For the text-containing cell, return its midpoint in [X, Y] coordinate format. 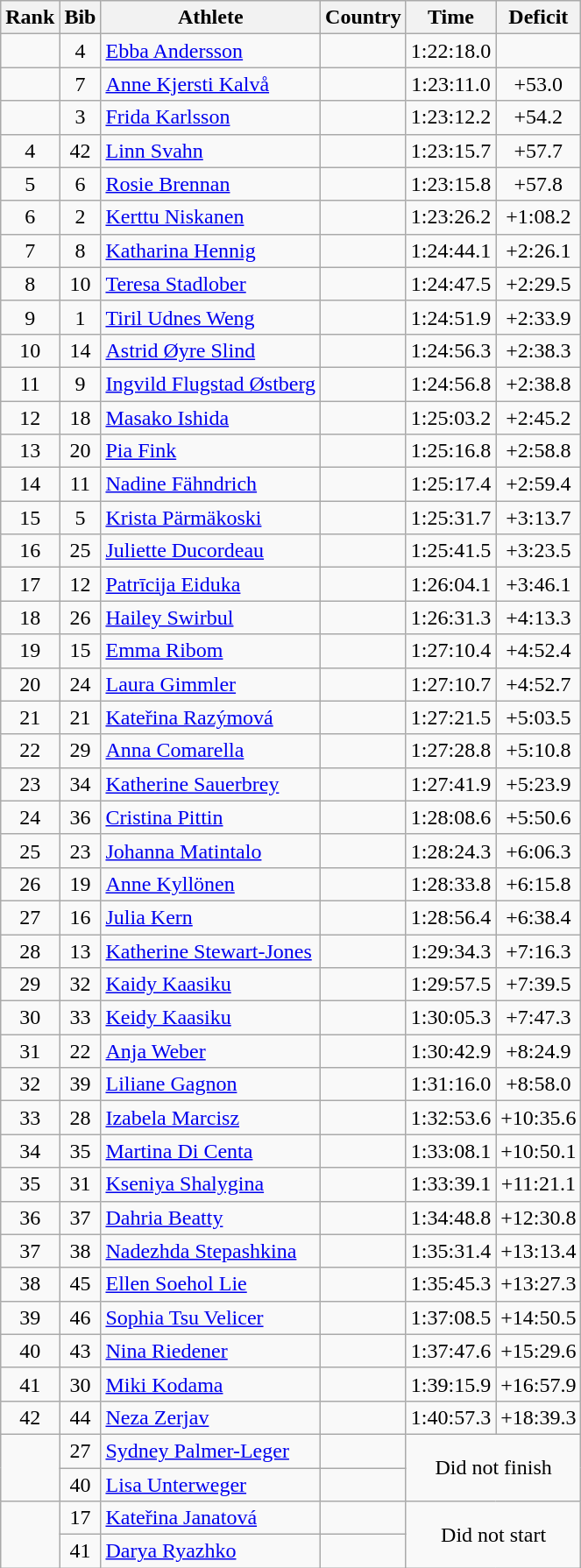
1:25:17.4 [450, 484]
+18:39.3 [538, 1417]
1:22:18.0 [450, 51]
1:24:47.5 [450, 284]
Ingvild Flugstad Østberg [210, 384]
1:25:31.7 [450, 518]
Cristina Pittin [210, 817]
Bib [81, 18]
+10:50.1 [538, 1151]
+5:03.5 [538, 717]
1:31:16.0 [450, 1084]
Martina Di Centa [210, 1151]
+6:38.4 [538, 917]
Did not finish [493, 1467]
3 [81, 117]
+2:29.5 [538, 284]
Did not start [493, 1535]
Ebba Andersson [210, 51]
1:23:15.7 [450, 151]
Anne Kjersti Kalvå [210, 84]
1:28:56.4 [450, 917]
1:32:53.6 [450, 1118]
+2:45.2 [538, 418]
Krista Pärmäkoski [210, 518]
Julia Kern [210, 917]
1:25:16.8 [450, 451]
Izabela Marcisz [210, 1118]
Nina Riedener [210, 1351]
+5:10.8 [538, 751]
1:29:57.5 [450, 985]
Time [450, 18]
Patrīcija Eiduka [210, 584]
+2:38.3 [538, 350]
Liliane Gagnon [210, 1084]
1:23:12.2 [450, 117]
Katherine Sauerbrey [210, 784]
+2:58.8 [538, 451]
1:23:15.8 [450, 184]
1:25:03.2 [450, 418]
+5:23.9 [538, 784]
+7:47.3 [538, 1018]
Ellen Soehol Lie [210, 1284]
+2:59.4 [538, 484]
1:29:34.3 [450, 950]
1:33:39.1 [450, 1184]
Anna Comarella [210, 751]
Teresa Stadlober [210, 284]
1:23:26.2 [450, 217]
+7:39.5 [538, 985]
+3:23.5 [538, 551]
+2:38.8 [538, 384]
1:24:44.1 [450, 251]
1:24:56.3 [450, 350]
46 [81, 1317]
1:37:47.6 [450, 1351]
1:26:04.1 [450, 584]
+16:57.9 [538, 1384]
Astrid Øyre Slind [210, 350]
+3:13.7 [538, 518]
+57.7 [538, 151]
Hailey Swirbul [210, 618]
+6:06.3 [538, 851]
Miki Kodama [210, 1384]
1 [81, 317]
1:27:21.5 [450, 717]
1:28:24.3 [450, 851]
+6:15.8 [538, 884]
Masako Ishida [210, 418]
1:27:41.9 [450, 784]
+14:50.5 [538, 1317]
Nadezhda Stepashkina [210, 1251]
Frida Karlsson [210, 117]
+12:30.8 [538, 1218]
Laura Gimmler [210, 684]
+13:13.4 [538, 1251]
+57.8 [538, 184]
Johanna Matintalo [210, 851]
Juliette Ducordeau [210, 551]
1:30:42.9 [450, 1051]
Rank [30, 18]
+54.2 [538, 117]
Deficit [538, 18]
Kseniya Shalygina [210, 1184]
+11:21.1 [538, 1184]
Sydney Palmer-Leger [210, 1451]
Anja Weber [210, 1051]
Dahria Beatty [210, 1218]
Sophia Tsu Velicer [210, 1317]
1:35:45.3 [450, 1284]
Linn Svahn [210, 151]
+53.0 [538, 84]
Kerttu Niskanen [210, 217]
1:37:08.5 [450, 1317]
+2:33.9 [538, 317]
Lisa Unterweger [210, 1485]
+10:35.6 [538, 1118]
+2:26.1 [538, 251]
1:24:56.8 [450, 384]
+4:52.4 [538, 651]
Darya Ryazhko [210, 1551]
1:27:10.7 [450, 684]
+8:58.0 [538, 1084]
1:33:08.1 [450, 1151]
1:39:15.9 [450, 1384]
+8:24.9 [538, 1051]
1:27:10.4 [450, 651]
+4:13.3 [538, 618]
1:26:31.3 [450, 618]
1:23:11.0 [450, 84]
1:28:08.6 [450, 817]
45 [81, 1284]
+4:52.7 [538, 684]
43 [81, 1351]
1:25:41.5 [450, 551]
Nadine Fähndrich [210, 484]
Keidy Kaasiku [210, 1018]
+1:08.2 [538, 217]
1:34:48.8 [450, 1218]
1:24:51.9 [450, 317]
+5:50.6 [538, 817]
Pia Fink [210, 451]
+7:16.3 [538, 950]
Kateřina Razýmová [210, 717]
Athlete [210, 18]
44 [81, 1417]
1:27:28.8 [450, 751]
Neza Zerjav [210, 1417]
Anne Kyllönen [210, 884]
Kateřina Janatová [210, 1518]
1:35:31.4 [450, 1251]
+15:29.6 [538, 1351]
Tiril Udnes Weng [210, 317]
1:30:05.3 [450, 1018]
Katherine Stewart-Jones [210, 950]
Rosie Brennan [210, 184]
+3:46.1 [538, 584]
Katharina Hennig [210, 251]
+13:27.3 [538, 1284]
Country [364, 18]
1:28:33.8 [450, 884]
Emma Ribom [210, 651]
Kaidy Kaasiku [210, 985]
1:40:57.3 [450, 1417]
2 [81, 217]
